Output the [X, Y] coordinate of the center of the cell containing the given text.  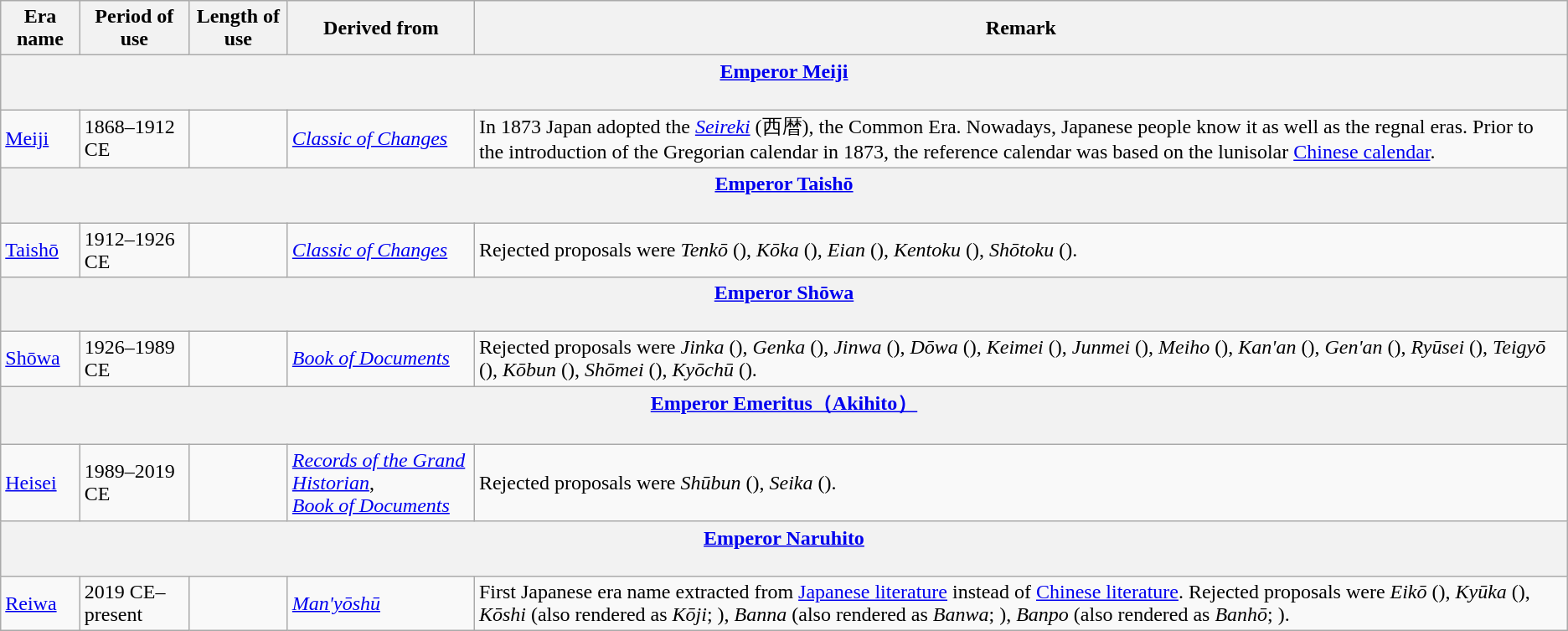
2019 CE–present [134, 603]
Reiwa [40, 603]
Period of use [134, 28]
1868–1912 CE [134, 139]
Length of use [238, 28]
Taishō [40, 250]
1912–1926 CE [134, 250]
Emperor Taishō [784, 194]
Shōwa [40, 359]
Emperor Meiji [784, 82]
1989–2019 CE [134, 483]
Meiji [40, 139]
Remark [1020, 28]
Rejected proposals were Shūbun (), Seika (). [1020, 483]
Man'yōshū [380, 603]
Heisei [40, 483]
Book of Documents [380, 359]
Emperor Emeritus（Akihito） [784, 416]
Rejected proposals were Tenkō (), Kōka (), Eian (), Kentoku (), Shōtoku (). [1020, 250]
Derived from [380, 28]
1926–1989 CE [134, 359]
Records of the Grand Historian,Book of Documents [380, 483]
Emperor Naruhito [784, 548]
Emperor Shōwa [784, 305]
Era name [40, 28]
